Output the (x, y) coordinate of the center of the cell containing the given text.  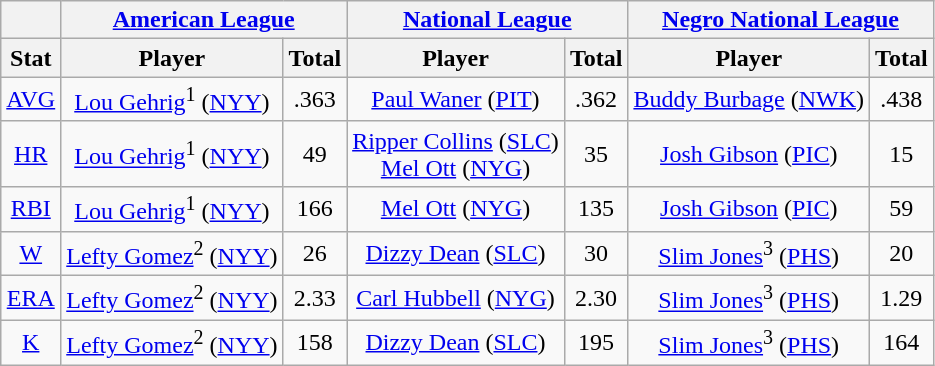
26 (315, 254)
RBI (31, 208)
2.30 (596, 298)
1.29 (902, 298)
.362 (596, 100)
195 (596, 342)
35 (596, 154)
Stat (31, 58)
American League (204, 20)
Ripper Collins (SLC)Mel Ott (NYG) (456, 154)
15 (902, 154)
K (31, 342)
2.33 (315, 298)
AVG (31, 100)
166 (315, 208)
20 (902, 254)
158 (315, 342)
Buddy Burbage (NWK) (749, 100)
ERA (31, 298)
135 (596, 208)
HR (31, 154)
W (31, 254)
.363 (315, 100)
.438 (902, 100)
164 (902, 342)
Mel Ott (NYG) (456, 208)
Carl Hubbell (NYG) (456, 298)
59 (902, 208)
National League (488, 20)
30 (596, 254)
Negro National League (780, 20)
49 (315, 154)
Paul Waner (PIT) (456, 100)
